Detect which cell encompasses the target text, then output its (X, Y) center coordinate. 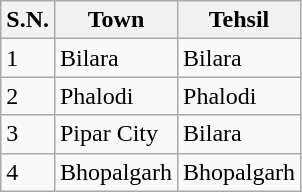
3 (28, 134)
2 (28, 96)
1 (28, 58)
Pipar City (116, 134)
4 (28, 172)
S.N. (28, 20)
Tehsil (240, 20)
Town (116, 20)
